Detect which cell encompasses the target text, then output its [X, Y] center coordinate. 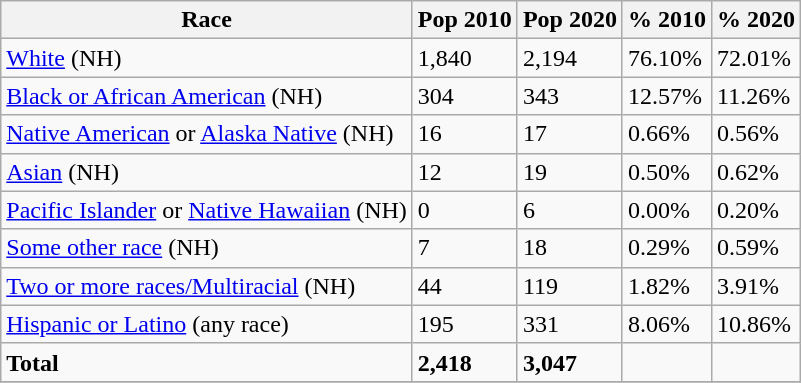
Two or more races/Multiracial (NH) [207, 286]
18 [570, 248]
12 [464, 172]
16 [464, 134]
Pop 2010 [464, 20]
Pop 2020 [570, 20]
3.91% [756, 286]
Some other race (NH) [207, 248]
119 [570, 286]
7 [464, 248]
White (NH) [207, 58]
343 [570, 96]
72.01% [756, 58]
12.57% [666, 96]
3,047 [570, 362]
Asian (NH) [207, 172]
0 [464, 210]
19 [570, 172]
76.10% [666, 58]
0.00% [666, 210]
1,840 [464, 58]
Pacific Islander or Native Hawaiian (NH) [207, 210]
Black or African American (NH) [207, 96]
Native American or Alaska Native (NH) [207, 134]
1.82% [666, 286]
% 2020 [756, 20]
2,194 [570, 58]
11.26% [756, 96]
0.50% [666, 172]
331 [570, 324]
Hispanic or Latino (any race) [207, 324]
44 [464, 286]
0.29% [666, 248]
2,418 [464, 362]
% 2010 [666, 20]
8.06% [666, 324]
0.20% [756, 210]
195 [464, 324]
0.59% [756, 248]
6 [570, 210]
Race [207, 20]
0.66% [666, 134]
Total [207, 362]
0.56% [756, 134]
10.86% [756, 324]
17 [570, 134]
0.62% [756, 172]
304 [464, 96]
